Find where the given text appears and provide that cell's center as [X, Y] coordinate. 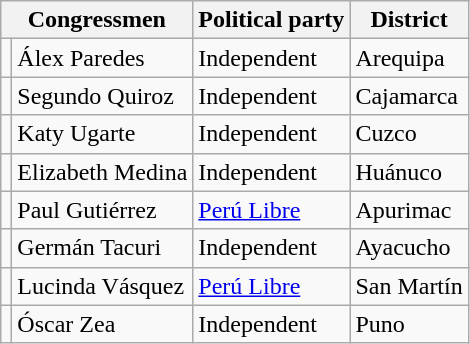
Álex Paredes [102, 58]
Political party [272, 20]
Arequipa [409, 58]
Puno [409, 324]
Elizabeth Medina [102, 172]
Germán Tacuri [102, 248]
Apurimac [409, 210]
Cajamarca [409, 96]
Ayacucho [409, 248]
Cuzco [409, 134]
District [409, 20]
San Martín [409, 286]
Óscar Zea [102, 324]
Katy Ugarte [102, 134]
Segundo Quiroz [102, 96]
Huánuco [409, 172]
Paul Gutiérrez [102, 210]
Congressmen [97, 20]
Lucinda Vásquez [102, 286]
